Return (X, Y) of the center of cell containing provided text 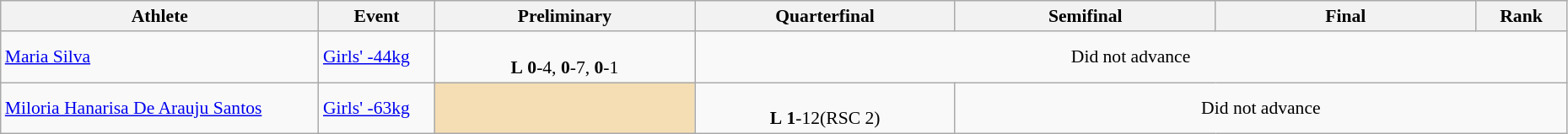
Rank (1522, 16)
Preliminary (565, 16)
Girls' -63kg (376, 108)
Athlete (160, 16)
Quarterfinal (825, 16)
L 1-12(RSC 2) (825, 108)
Event (376, 16)
L 0-4, 0-7, 0-1 (565, 57)
Miloria Hanarisa De Arauju Santos (160, 108)
Maria Silva (160, 57)
Girls' -44kg (376, 57)
Final (1346, 16)
Semifinal (1085, 16)
